Return [x, y] of the center of cell containing provided text 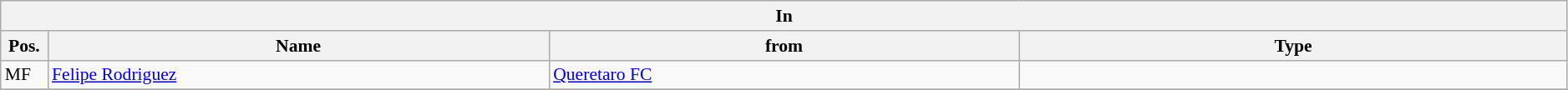
In [784, 16]
Queretaro FC [784, 75]
MF [24, 75]
Pos. [24, 46]
Felipe Rodriguez [298, 75]
Name [298, 46]
Type [1293, 46]
from [784, 46]
